Return the [X, Y] coordinate for the center point of the cell that contains the specified text.  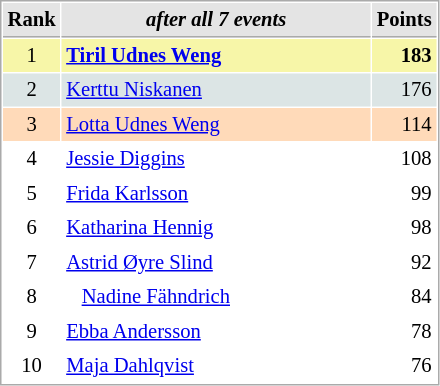
Ebba Andersson [216, 332]
108 [404, 158]
4 [32, 158]
176 [404, 90]
Kerttu Niskanen [216, 90]
183 [404, 56]
10 [32, 366]
7 [32, 262]
Jessie Diggins [216, 158]
6 [32, 228]
Katharina Hennig [216, 228]
Frida Karlsson [216, 194]
9 [32, 332]
Lotta Udnes Weng [216, 124]
76 [404, 366]
5 [32, 194]
Astrid Øyre Slind [216, 262]
8 [32, 296]
after all 7 events [216, 20]
1 [32, 56]
2 [32, 90]
84 [404, 296]
98 [404, 228]
Points [404, 20]
Maja Dahlqvist [216, 366]
Nadine Fähndrich [216, 296]
Tiril Udnes Weng [216, 56]
92 [404, 262]
114 [404, 124]
78 [404, 332]
3 [32, 124]
Rank [32, 20]
99 [404, 194]
